Provide the [x, y] coordinate of the cell's center where the given text is located.  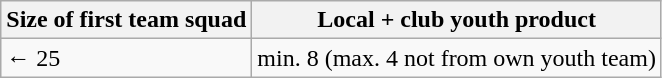
← 25 [126, 58]
Size of first team squad [126, 20]
min. 8 (max. 4 not from own youth team) [457, 58]
Local + club youth product [457, 20]
